From the cell containing the given text, extract its center point as [X, Y] coordinate. 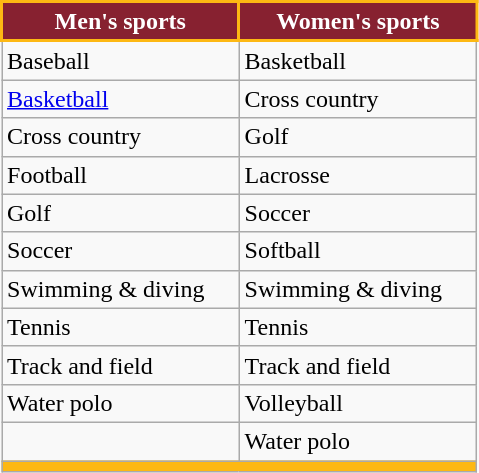
Football [121, 175]
Softball [358, 251]
Baseball [121, 60]
Women's sports [358, 22]
Men's sports [121, 22]
Lacrosse [358, 175]
Volleyball [358, 403]
